For the text-containing cell, return its midpoint in (X, Y) coordinate format. 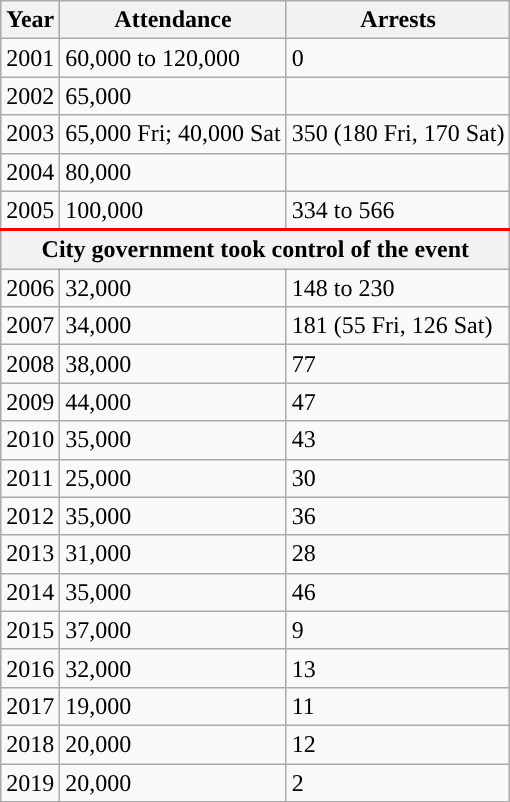
2007 (30, 326)
28 (398, 554)
25,000 (173, 478)
44,000 (173, 402)
77 (398, 364)
2006 (30, 288)
2 (398, 783)
37,000 (173, 630)
334 to 566 (398, 210)
31,000 (173, 554)
Attendance (173, 20)
60,000 to 120,000 (173, 58)
2002 (30, 96)
0 (398, 58)
2011 (30, 478)
38,000 (173, 364)
2005 (30, 210)
30 (398, 478)
13 (398, 668)
Arrests (398, 20)
65,000 (173, 96)
2018 (30, 744)
2019 (30, 783)
2009 (30, 402)
2016 (30, 668)
2012 (30, 516)
80,000 (173, 172)
34,000 (173, 326)
2013 (30, 554)
9 (398, 630)
2008 (30, 364)
43 (398, 440)
2001 (30, 58)
Year (30, 20)
2014 (30, 592)
47 (398, 402)
148 to 230 (398, 288)
100,000 (173, 210)
350 (180 Fri, 170 Sat) (398, 134)
2015 (30, 630)
2010 (30, 440)
36 (398, 516)
46 (398, 592)
2003 (30, 134)
181 (55 Fri, 126 Sat) (398, 326)
2004 (30, 172)
12 (398, 744)
11 (398, 706)
19,000 (173, 706)
2017 (30, 706)
City government took control of the event (256, 250)
65,000 Fri; 40,000 Sat (173, 134)
